Pinpoint the cell where the given text exists, returning its (x, y) midpoint coordinate. 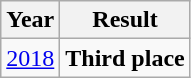
2018 (30, 58)
Year (30, 20)
Third place (125, 58)
Result (125, 20)
